Output the [X, Y] coordinate of the center of the cell containing the given text.  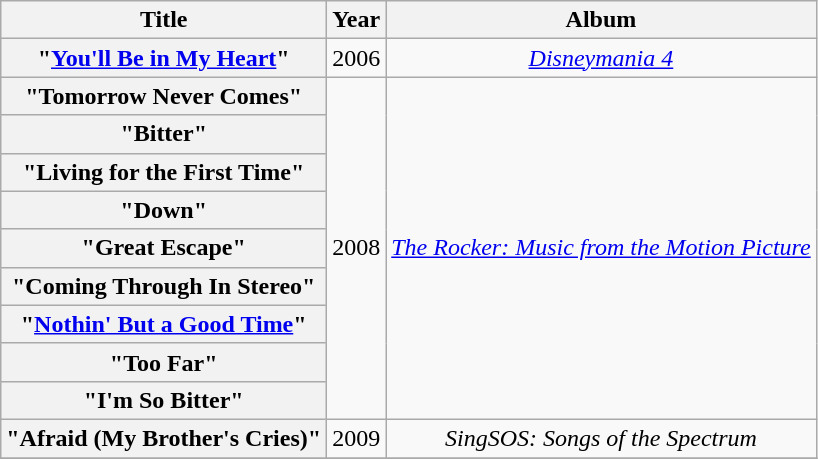
"Great Escape" [164, 248]
2009 [356, 438]
"Too Far" [164, 362]
"Afraid (My Brother's Cries)" [164, 438]
"Living for the First Time" [164, 172]
Album [602, 20]
Year [356, 20]
"I'm So Bitter" [164, 400]
Disneymania 4 [602, 58]
"Bitter" [164, 134]
"Coming Through In Stereo" [164, 286]
2006 [356, 58]
"Nothin' But a Good Time" [164, 324]
The Rocker: Music from the Motion Picture [602, 248]
"Tomorrow Never Comes" [164, 96]
SingSOS: Songs of the Spectrum [602, 438]
"Down" [164, 210]
"You'll Be in My Heart" [164, 58]
Title [164, 20]
2008 [356, 248]
